Pinpoint the cell where the given text exists, returning its [x, y] midpoint coordinate. 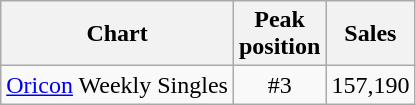
Sales [370, 34]
157,190 [370, 85]
#3 [279, 85]
Peakposition [279, 34]
Oricon Weekly Singles [118, 85]
Chart [118, 34]
